Identify which cell holds the provided text, then report its (X, Y) central coordinate. 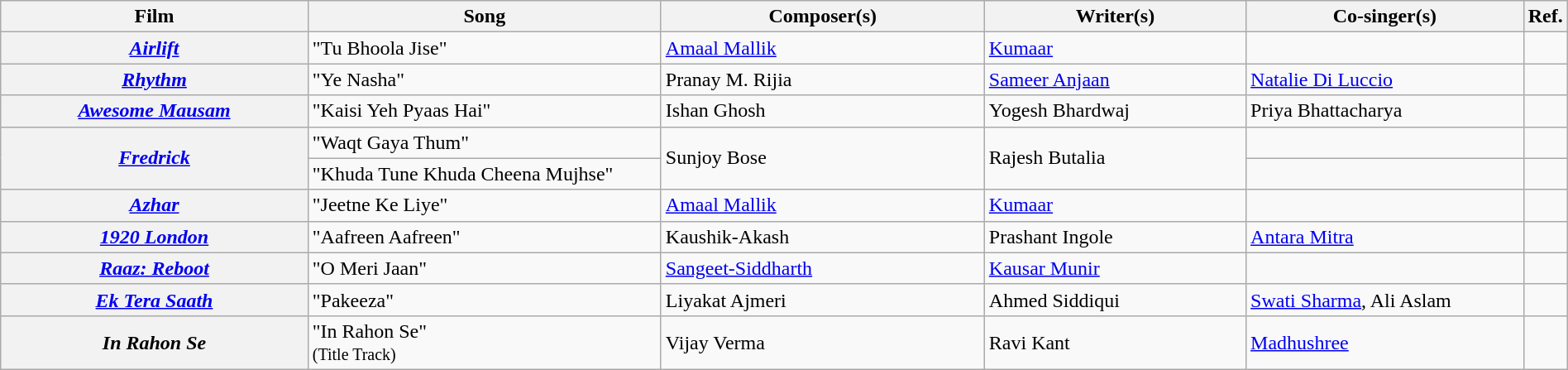
"In Rahon Se"(Title Track) (485, 343)
"Tu Bhoola Jise" (485, 48)
Rajesh Butalia (1115, 158)
Pranay M. Rijia (822, 79)
Liyakat Ajmeri (822, 300)
Sameer Anjaan (1115, 79)
Vijay Verma (822, 343)
Writer(s) (1115, 17)
Prashant Ingole (1115, 237)
"Kaisi Yeh Pyaas Hai" (485, 111)
"Aafreen Aafreen" (485, 237)
Ahmed Siddiqui (1115, 300)
Co-singer(s) (1385, 17)
Rhythm (155, 79)
Kaushik-Akash (822, 237)
Azhar (155, 205)
Antara Mitra (1385, 237)
Film (155, 17)
"Waqt Gaya Thum" (485, 142)
In Rahon Se (155, 343)
Fredrick (155, 158)
"Ye Nasha" (485, 79)
"Pakeeza" (485, 300)
Composer(s) (822, 17)
Ravi Kant (1115, 343)
"O Meri Jaan" (485, 268)
"Jeetne Ke Liye" (485, 205)
Raaz: Reboot (155, 268)
Kausar Munir (1115, 268)
Song (485, 17)
Ek Tera Saath (155, 300)
Madhushree (1385, 343)
1920 London (155, 237)
Swati Sharma, Ali Aslam (1385, 300)
Airlift (155, 48)
Awesome Mausam (155, 111)
Ishan Ghosh (822, 111)
Sunjoy Bose (822, 158)
Priya Bhattacharya (1385, 111)
"Khuda Tune Khuda Cheena Mujhse" (485, 174)
Sangeet-Siddharth (822, 268)
Yogesh Bhardwaj (1115, 111)
Natalie Di Luccio (1385, 79)
Ref. (1545, 17)
